Extract the (x, y) coordinate from the center of the cell holding the provided text.  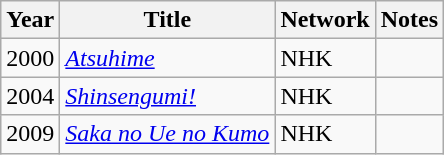
Notes (409, 20)
Saka no Ue no Kumo (168, 134)
Network (325, 20)
Atsuhime (168, 58)
Year (30, 20)
2000 (30, 58)
Title (168, 20)
Shinsengumi! (168, 96)
2009 (30, 134)
2004 (30, 96)
